Scan for the cell matching the given text and deliver its (X, Y) coordinate at center. 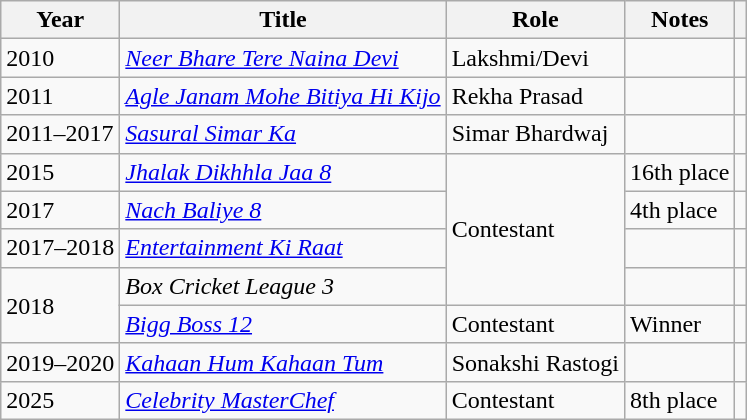
2010 (60, 58)
Year (60, 20)
Sonakshi Rastogi (535, 362)
2017–2018 (60, 248)
Celebrity MasterChef (283, 400)
2019–2020 (60, 362)
2011 (60, 96)
Role (535, 20)
Nach Baliye 8 (283, 210)
2011–2017 (60, 134)
Box Cricket League 3 (283, 286)
Kahaan Hum Kahaan Tum (283, 362)
2015 (60, 172)
Sasural Simar Ka (283, 134)
Lakshmi/Devi (535, 58)
Rekha Prasad (535, 96)
Winner (680, 324)
Notes (680, 20)
Neer Bhare Tere Naina Devi (283, 58)
Jhalak Dikhhla Jaa 8 (283, 172)
Title (283, 20)
8th place (680, 400)
Bigg Boss 12 (283, 324)
16th place (680, 172)
2017 (60, 210)
Entertainment Ki Raat (283, 248)
2025 (60, 400)
Agle Janam Mohe Bitiya Hi Kijo (283, 96)
2018 (60, 305)
Simar Bhardwaj (535, 134)
4th place (680, 210)
